Output the (X, Y) coordinate of the center of the cell containing the given text.  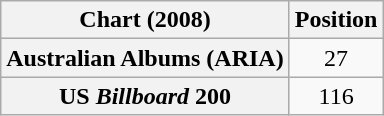
Position (336, 20)
Chart (2008) (145, 20)
Australian Albums (ARIA) (145, 58)
27 (336, 58)
116 (336, 96)
US Billboard 200 (145, 96)
